Provide the (X, Y) coordinate of the cell's center where the given text is located.  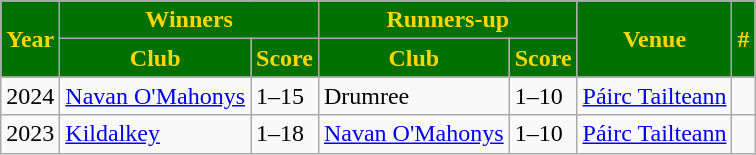
2024 (30, 96)
Winners (190, 20)
Venue (654, 39)
Year (30, 39)
Drumree (414, 96)
Runners-up (448, 20)
2023 (30, 134)
Kildalkey (156, 134)
# (744, 39)
1–15 (284, 96)
1–18 (284, 134)
